Search for the cell housing the specified text and yield its [x, y] center coordinate. 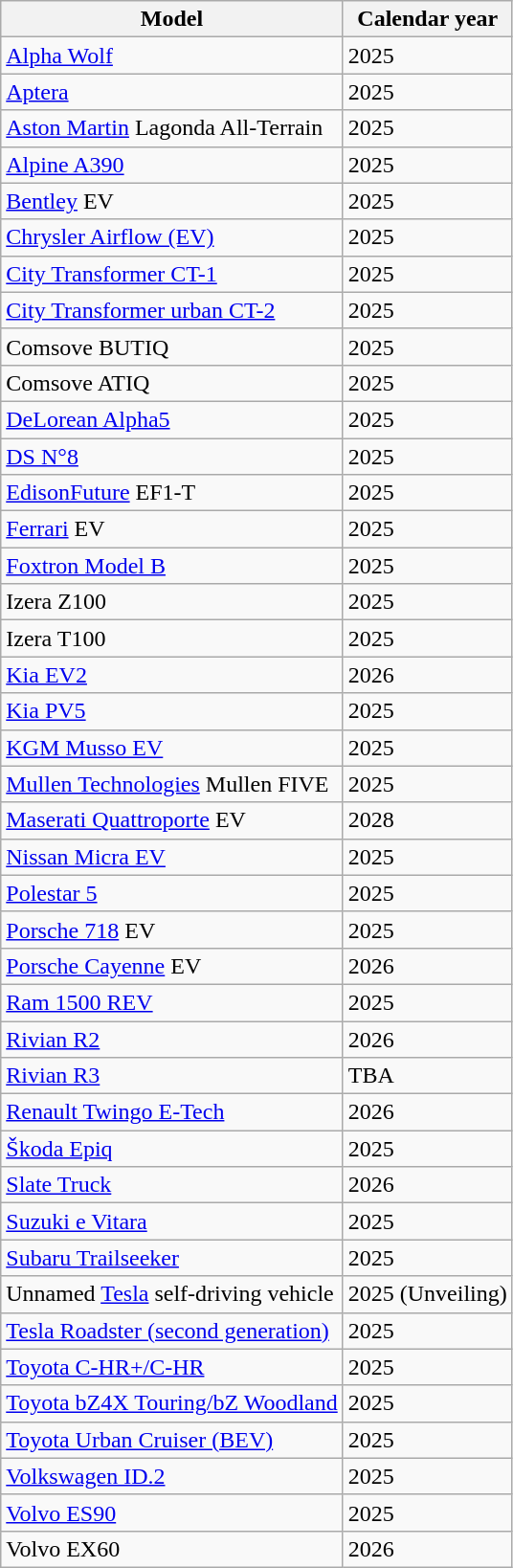
Alpine A390 [172, 165]
Škoda Epiq [172, 1149]
Izera T100 [172, 638]
Volkswagen ID.2 [172, 1476]
DS N°8 [172, 457]
Tesla Roadster (second generation) [172, 1331]
DeLorean Alpha5 [172, 419]
Unnamed Tesla self-driving vehicle [172, 1294]
Calendar year [427, 19]
Izera Z100 [172, 602]
Kia EV2 [172, 675]
Bentley EV [172, 201]
Ferrari EV [172, 529]
2025 (Unveiling) [427, 1294]
Subaru Trailseeker [172, 1258]
Alpha Wolf [172, 56]
Slate Truck [172, 1185]
Porsche Cayenne EV [172, 966]
Mullen Technologies Mullen FIVE [172, 784]
Toyota Urban Cruiser (BEV) [172, 1440]
Comsove BUTIQ [172, 347]
Porsche 718 EV [172, 930]
Toyota C-HR+/C-HR [172, 1367]
Maserati Quattroporte EV [172, 820]
Chrysler Airflow (EV) [172, 237]
2028 [427, 820]
Volvo ES90 [172, 1512]
Suzuki e Vitara [172, 1221]
Aptera [172, 92]
Polestar 5 [172, 893]
Foxtron Model B [172, 566]
Renault Twingo E-Tech [172, 1112]
Aston Martin Lagonda All-Terrain [172, 128]
Comsove ATIQ [172, 383]
Rivian R3 [172, 1076]
EdisonFuture EF1-T [172, 493]
Toyota bZ4X Touring/bZ Woodland [172, 1403]
Rivian R2 [172, 1039]
City Transformer urban CT-2 [172, 310]
KGM Musso EV [172, 748]
Model [172, 19]
Kia PV5 [172, 711]
Nissan Micra EV [172, 857]
Ram 1500 REV [172, 1002]
City Transformer CT-1 [172, 274]
Volvo EX60 [172, 1549]
TBA [427, 1076]
